Search for the cell housing the specified text and yield its [X, Y] center coordinate. 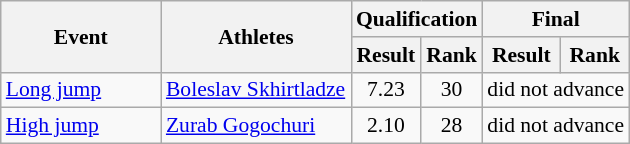
2.10 [386, 126]
30 [452, 90]
Athletes [256, 36]
Boleslav Skhirtladze [256, 90]
7.23 [386, 90]
28 [452, 126]
Qualification [416, 19]
Long jump [81, 90]
Event [81, 36]
High jump [81, 126]
Zurab Gogochuri [256, 126]
Final [556, 19]
